Identify which cell holds the provided text, then report its [x, y] central coordinate. 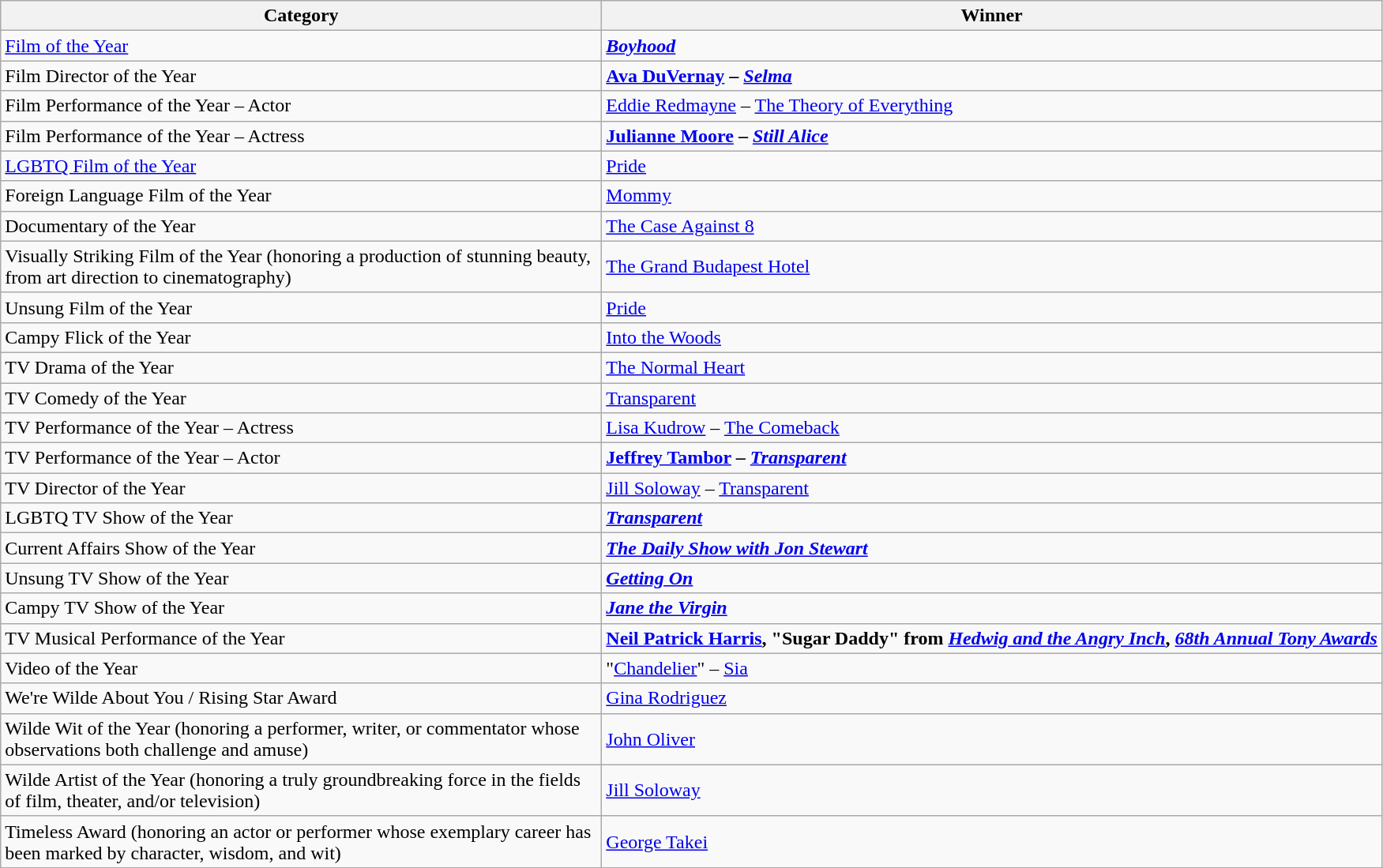
Jeffrey Tambor – Transparent [992, 458]
LGBTQ Film of the Year [302, 166]
Eddie Redmayne – The Theory of Everything [992, 106]
The Daily Show with Jon Stewart [992, 548]
The Case Against 8 [992, 226]
TV Performance of the Year – Actress [302, 428]
Into the Woods [992, 337]
TV Director of the Year [302, 488]
Campy TV Show of the Year [302, 608]
The Grand Budapest Hotel [992, 267]
Gina Rodriguez [992, 698]
The Normal Heart [992, 367]
TV Comedy of the Year [302, 397]
Jane the Virgin [992, 608]
Mommy [992, 196]
LGBTQ TV Show of the Year [302, 518]
Wilde Wit of the Year (honoring a performer, writer, or commentator whose observations both challenge and amuse) [302, 739]
Wilde Artist of the Year (honoring a truly groundbreaking force in the fields of film, theater, and/or television) [302, 790]
George Takei [992, 842]
We're Wilde About You / Rising Star Award [302, 698]
Documentary of the Year [302, 226]
Boyhood [992, 46]
Foreign Language Film of the Year [302, 196]
Category [302, 16]
Getting On [992, 578]
Neil Patrick Harris, "Sugar Daddy" from Hedwig and the Angry Inch, 68th Annual Tony Awards [992, 638]
Unsung Film of the Year [302, 307]
"Chandelier" – Sia [992, 668]
Timeless Award (honoring an actor or performer whose exemplary career has been marked by character, wisdom, and wit) [302, 842]
TV Musical Performance of the Year [302, 638]
Video of the Year [302, 668]
Film Performance of the Year – Actress [302, 136]
Ava DuVernay – Selma [992, 76]
Film of the Year [302, 46]
Film Performance of the Year – Actor [302, 106]
Campy Flick of the Year [302, 337]
Unsung TV Show of the Year [302, 578]
Julianne Moore – Still Alice [992, 136]
Film Director of the Year [302, 76]
Current Affairs Show of the Year [302, 548]
Lisa Kudrow – The Comeback [992, 428]
John Oliver [992, 739]
Winner [992, 16]
Jill Soloway – Transparent [992, 488]
TV Drama of the Year [302, 367]
Jill Soloway [992, 790]
Visually Striking Film of the Year (honoring a production of stunning beauty, from art direction to cinematography) [302, 267]
TV Performance of the Year – Actor [302, 458]
